Detect which cell encompasses the target text, then output its (X, Y) center coordinate. 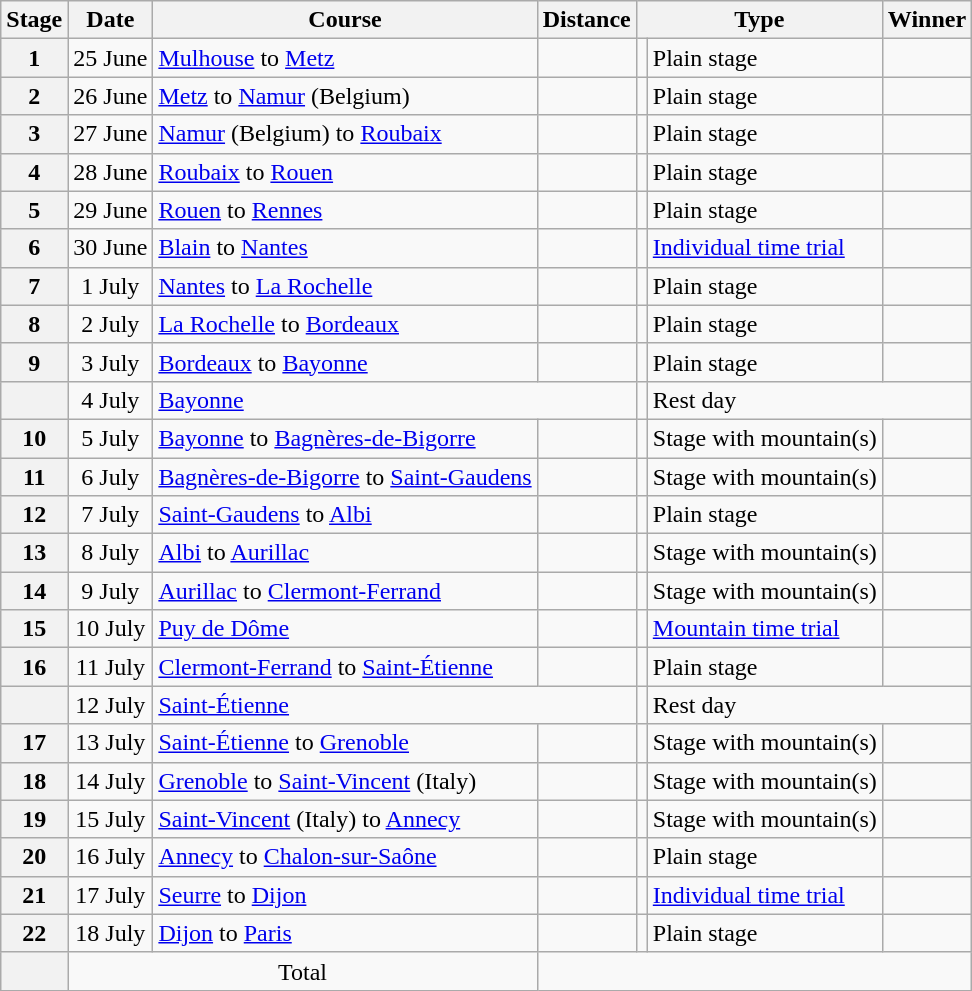
La Rochelle to Bordeaux (345, 324)
15 (34, 629)
Mulhouse to Metz (345, 58)
16 (34, 667)
Clermont-Ferrand to Saint-Étienne (345, 667)
Saint-Étienne (394, 705)
Metz to Namur (Belgium) (345, 96)
Blain to Nantes (345, 248)
18 (34, 781)
19 (34, 819)
2 (34, 96)
8 (34, 324)
Nantes to La Rochelle (345, 286)
Roubaix to Rouen (345, 172)
10 (34, 438)
17 (34, 743)
10 July (110, 629)
Course (345, 20)
3 (34, 134)
Saint-Vincent (Italy) to Annecy (345, 819)
20 (34, 857)
12 (34, 515)
Albi to Aurillac (345, 553)
Rouen to Rennes (345, 210)
Seurre to Dijon (345, 895)
11 July (110, 667)
Saint-Étienne to Grenoble (345, 743)
5 (34, 210)
30 June (110, 248)
4 (34, 172)
16 July (110, 857)
22 (34, 933)
9 (34, 362)
25 June (110, 58)
Puy de Dôme (345, 629)
Annecy to Chalon-sur-Saône (345, 857)
Bagnères-de-Bigorre to Saint-Gaudens (345, 477)
Stage (34, 20)
Namur (Belgium) to Roubaix (345, 134)
18 July (110, 933)
Dijon to Paris (345, 933)
Type (759, 20)
Bordeaux to Bayonne (345, 362)
Bayonne to Bagnères-de-Bigorre (345, 438)
8 July (110, 553)
Winner (926, 20)
21 (34, 895)
26 June (110, 96)
27 June (110, 134)
6 (34, 248)
Mountain time trial (764, 629)
6 July (110, 477)
28 June (110, 172)
3 July (110, 362)
1 July (110, 286)
7 July (110, 515)
12 July (110, 705)
1 (34, 58)
14 (34, 591)
17 July (110, 895)
Date (110, 20)
13 July (110, 743)
Saint-Gaudens to Albi (345, 515)
Total (302, 971)
15 July (110, 819)
9 July (110, 591)
Grenoble to Saint-Vincent (Italy) (345, 781)
7 (34, 286)
4 July (110, 400)
11 (34, 477)
5 July (110, 438)
Aurillac to Clermont-Ferrand (345, 591)
14 July (110, 781)
2 July (110, 324)
29 June (110, 210)
13 (34, 553)
Bayonne (394, 400)
Distance (586, 20)
